Return the [X, Y] coordinate for the center point of the cell that contains the specified text.  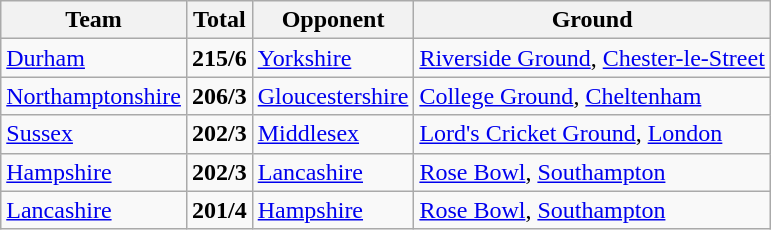
206/3 [219, 96]
Ground [592, 20]
Sussex [94, 134]
Northamptonshire [94, 96]
Total [219, 20]
College Ground, Cheltenham [592, 96]
Riverside Ground, Chester-le-Street [592, 58]
Team [94, 20]
Yorkshire [333, 58]
215/6 [219, 58]
Lord's Cricket Ground, London [592, 134]
Middlesex [333, 134]
Opponent [333, 20]
201/4 [219, 210]
Durham [94, 58]
Gloucestershire [333, 96]
